Determine the (X, Y) coordinate at the center of the cell enclosing the given text.  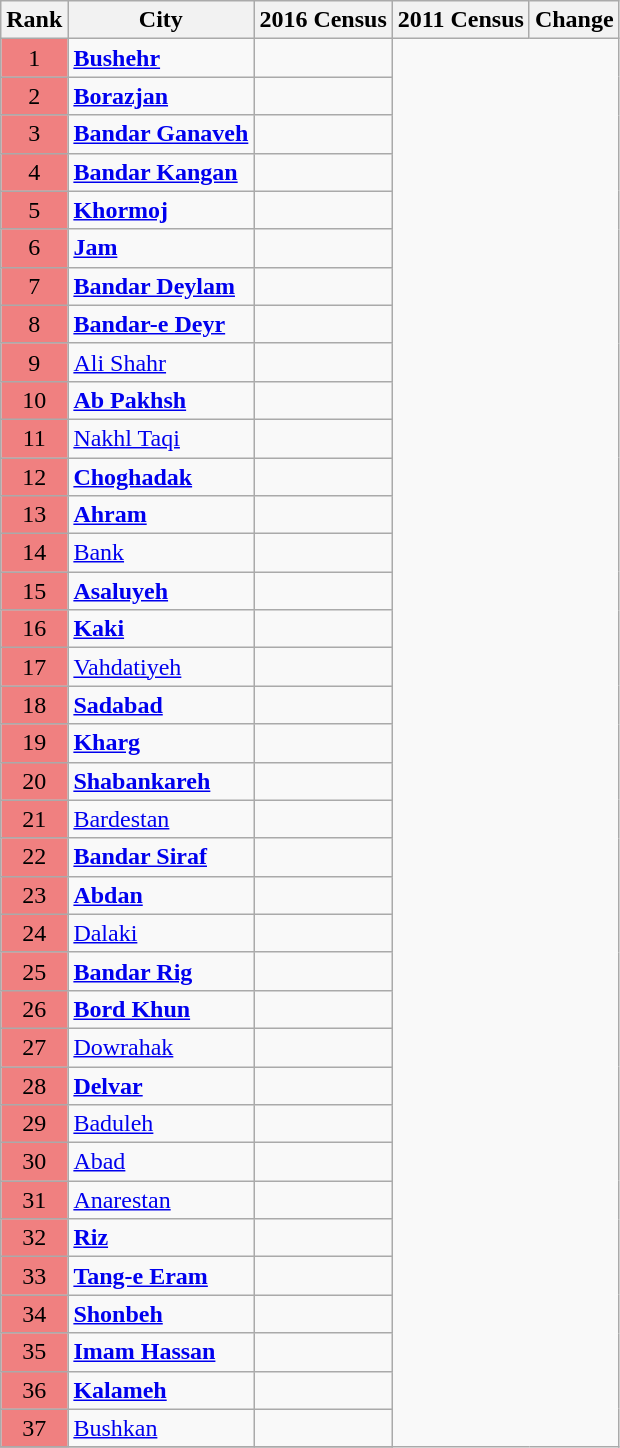
Riz (161, 1238)
2011 Census (460, 20)
4 (34, 172)
15 (34, 591)
Bandar Ganaveh (161, 134)
Dalaki (161, 933)
Bandar-e Deyr (161, 324)
Ali Shahr (161, 362)
28 (34, 1085)
Khormoj (161, 210)
Kalameh (161, 1390)
Delvar (161, 1085)
17 (34, 667)
Change (574, 20)
Baduleh (161, 1124)
7 (34, 286)
Nakhl Taqi (161, 438)
Tang-e Eram (161, 1276)
32 (34, 1238)
5 (34, 210)
23 (34, 895)
Asaluyeh (161, 591)
27 (34, 1047)
24 (34, 933)
Bord Khun (161, 1009)
Choghadak (161, 477)
Kharg (161, 743)
Vahdatiyeh (161, 667)
37 (34, 1428)
10 (34, 400)
Jam (161, 248)
21 (34, 819)
Abdan (161, 895)
22 (34, 857)
Sadabad (161, 705)
Anarestan (161, 1200)
14 (34, 553)
Bandar Siraf (161, 857)
Dowrahak (161, 1047)
City (161, 20)
Rank (34, 20)
20 (34, 781)
26 (34, 1009)
2016 Census (323, 20)
8 (34, 324)
Kaki (161, 629)
6 (34, 248)
Imam Hassan (161, 1352)
Bardestan (161, 819)
9 (34, 362)
Bandar Kangan (161, 172)
Shabankareh (161, 781)
12 (34, 477)
16 (34, 629)
34 (34, 1314)
36 (34, 1390)
33 (34, 1276)
Ahram (161, 515)
Bushkan (161, 1428)
Bank (161, 553)
Ab Pakhsh (161, 400)
29 (34, 1124)
11 (34, 438)
Abad (161, 1162)
35 (34, 1352)
13 (34, 515)
1 (34, 58)
Bandar Deylam (161, 286)
2 (34, 96)
Bushehr (161, 58)
25 (34, 971)
3 (34, 134)
Borazjan (161, 96)
18 (34, 705)
31 (34, 1200)
19 (34, 743)
Shonbeh (161, 1314)
Bandar Rig (161, 971)
30 (34, 1162)
